Locate the cell with the specified text and output its [X, Y] center coordinate. 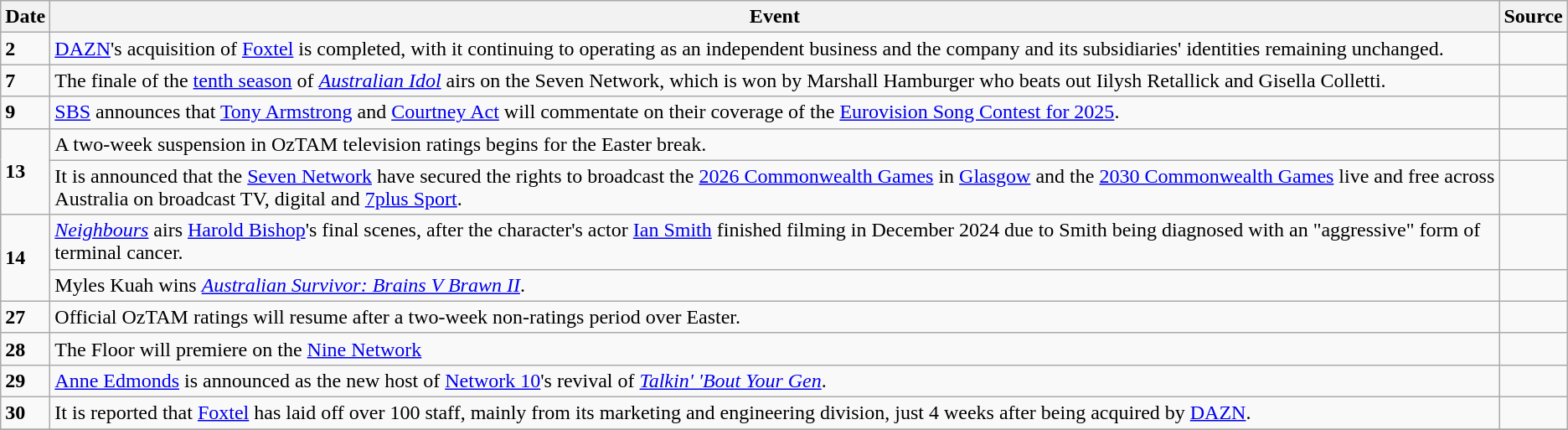
Date [25, 17]
SBS announces that Tony Armstrong and Courtney Act will commentate on their coverage of the Eurovision Song Contest for 2025. [775, 112]
Event [775, 17]
13 [25, 171]
Source [1533, 17]
27 [25, 317]
Myles Kuah wins Australian Survivor: Brains V Brawn II. [775, 285]
7 [25, 80]
30 [25, 412]
The Floor will premiere on the Nine Network [775, 349]
Official OzTAM ratings will resume after a two-week non-ratings period over Easter. [775, 317]
A two-week suspension in OzTAM television ratings begins for the Easter break. [775, 144]
2 [25, 49]
14 [25, 258]
28 [25, 349]
9 [25, 112]
Anne Edmonds is announced as the new host of Network 10's revival of Talkin' 'Bout Your Gen. [775, 381]
29 [25, 381]
